For the text-containing cell, return its midpoint in [x, y] coordinate format. 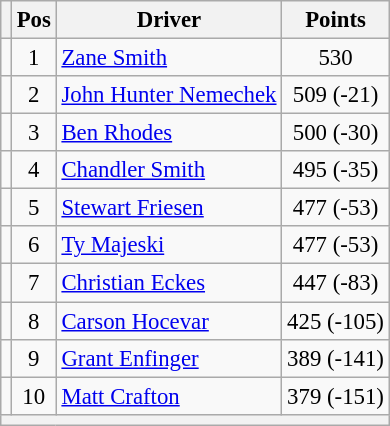
447 (-83) [336, 283]
Ty Majeski [169, 245]
Grant Enfinger [169, 358]
509 (-21) [336, 95]
8 [34, 321]
5 [34, 208]
Chandler Smith [169, 170]
2 [34, 95]
389 (-141) [336, 358]
Ben Rhodes [169, 133]
3 [34, 133]
John Hunter Nemechek [169, 95]
10 [34, 396]
500 (-30) [336, 133]
379 (-151) [336, 396]
495 (-35) [336, 170]
6 [34, 245]
Zane Smith [169, 58]
Driver [169, 20]
4 [34, 170]
530 [336, 58]
9 [34, 358]
1 [34, 58]
7 [34, 283]
Christian Eckes [169, 283]
Matt Crafton [169, 396]
Stewart Friesen [169, 208]
425 (-105) [336, 321]
Carson Hocevar [169, 321]
Pos [34, 20]
Points [336, 20]
